For the text-containing cell, return its midpoint in [X, Y] coordinate format. 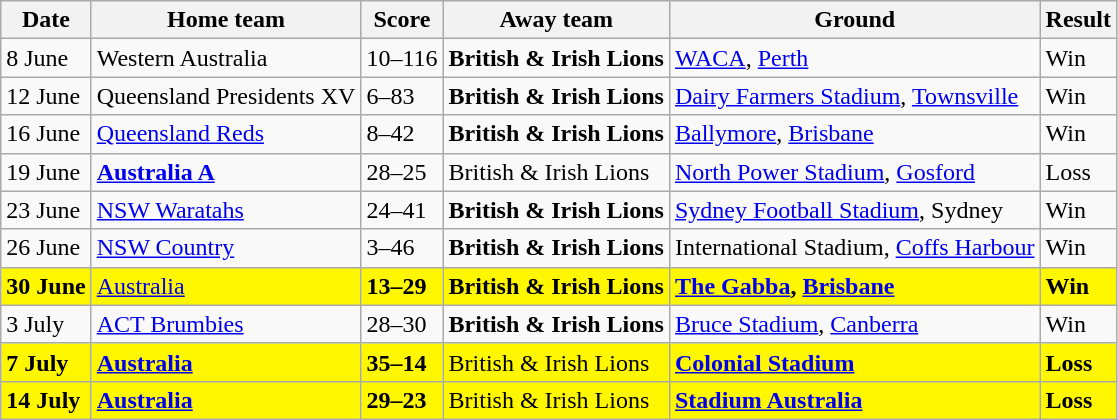
Bruce Stadium, Canberra [854, 324]
16 June [46, 134]
35–14 [402, 362]
29–23 [402, 400]
26 June [46, 248]
Western Australia [226, 58]
19 June [46, 172]
28–30 [402, 324]
10–116 [402, 58]
Queensland Presidents XV [226, 96]
Australia A [226, 172]
Sydney Football Stadium, Sydney [854, 210]
The Gabba, Brisbane [854, 286]
Colonial Stadium [854, 362]
Ground [854, 20]
8–42 [402, 134]
3–46 [402, 248]
Away team [556, 20]
3 July [46, 324]
Result [1078, 20]
International Stadium, Coffs Harbour [854, 248]
North Power Stadium, Gosford [854, 172]
Queensland Reds [226, 134]
24–41 [402, 210]
Score [402, 20]
6–83 [402, 96]
Home team [226, 20]
28–25 [402, 172]
NSW Country [226, 248]
Dairy Farmers Stadium, Townsville [854, 96]
30 June [46, 286]
12 June [46, 96]
8 June [46, 58]
7 July [46, 362]
13–29 [402, 286]
ACT Brumbies [226, 324]
NSW Waratahs [226, 210]
Ballymore, Brisbane [854, 134]
23 June [46, 210]
Stadium Australia [854, 400]
Date [46, 20]
WACA, Perth [854, 58]
14 July [46, 400]
